Output the (X, Y) coordinate of the center of the cell containing the given text.  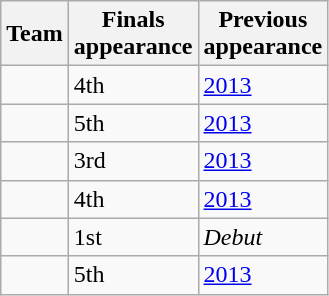
1st (133, 237)
Debut (263, 237)
Team (35, 34)
Finalsappearance (133, 34)
3rd (133, 161)
Previousappearance (263, 34)
